For the text-containing cell, return its midpoint in [X, Y] coordinate format. 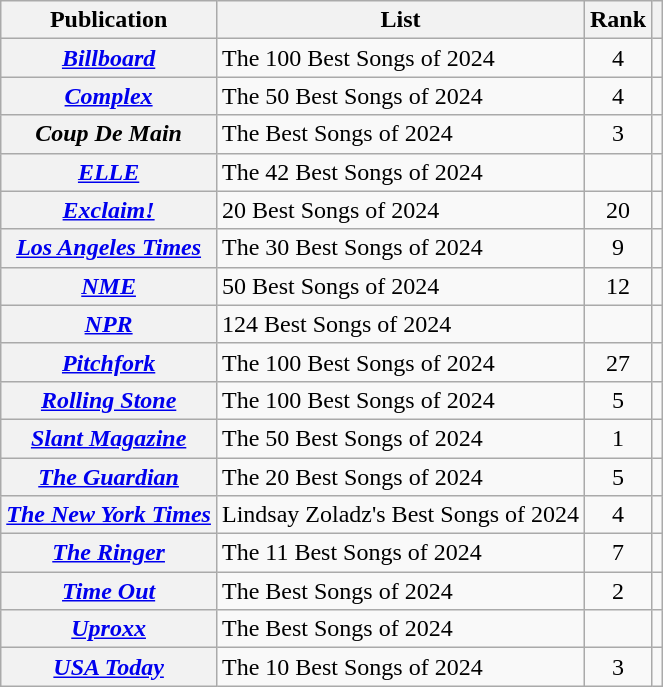
Exclaim! [109, 210]
NPR [109, 324]
NME [109, 286]
Lindsay Zoladz's Best Songs of 2024 [400, 515]
124 Best Songs of 2024 [400, 324]
Uproxx [109, 629]
9 [618, 248]
The 42 Best Songs of 2024 [400, 172]
The Guardian [109, 477]
1 [618, 438]
List [400, 20]
20 [618, 210]
2 [618, 591]
Rolling Stone [109, 400]
The 20 Best Songs of 2024 [400, 477]
20 Best Songs of 2024 [400, 210]
Los Angeles Times [109, 248]
USA Today [109, 667]
Publication [109, 20]
Pitchfork [109, 362]
12 [618, 286]
The Ringer [109, 553]
The 30 Best Songs of 2024 [400, 248]
The New York Times [109, 515]
Time Out [109, 591]
Rank [618, 20]
27 [618, 362]
Coup De Main [109, 134]
50 Best Songs of 2024 [400, 286]
The 11 Best Songs of 2024 [400, 553]
Complex [109, 96]
The 10 Best Songs of 2024 [400, 667]
7 [618, 553]
Slant Magazine [109, 438]
ELLE [109, 172]
Billboard [109, 58]
